For the text-containing cell, return its midpoint in [x, y] coordinate format. 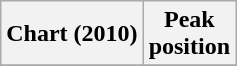
Peakposition [189, 34]
Chart (2010) [72, 34]
